From the cell containing the given text, extract its center point as (X, Y) coordinate. 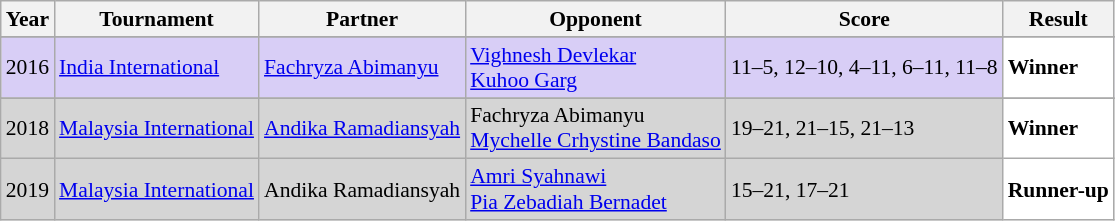
Vighnesh Devlekar Kuhoo Garg (596, 68)
Fachryza Abimanyu (362, 68)
15–21, 17–21 (864, 190)
Fachryza Abimanyu Mychelle Crhystine Bandaso (596, 128)
Runner-up (1058, 190)
Amri Syahnawi Pia Zebadiah Bernadet (596, 190)
Partner (362, 19)
Tournament (156, 19)
2018 (28, 128)
2019 (28, 190)
Opponent (596, 19)
11–5, 12–10, 4–11, 6–11, 11–8 (864, 68)
Result (1058, 19)
19–21, 21–15, 21–13 (864, 128)
Score (864, 19)
India International (156, 68)
2016 (28, 68)
Year (28, 19)
